Capture the cell that displays the provided text and extract its [x, y] central coordinate. 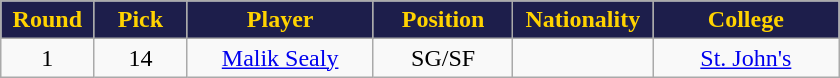
St. John's [746, 58]
14 [140, 58]
Pick [140, 20]
1 [48, 58]
Position [443, 20]
Nationality [583, 20]
SG/SF [443, 58]
Malik Sealy [280, 58]
Round [48, 20]
Player [280, 20]
College [746, 20]
